Capture the cell that displays the provided text and extract its (X, Y) central coordinate. 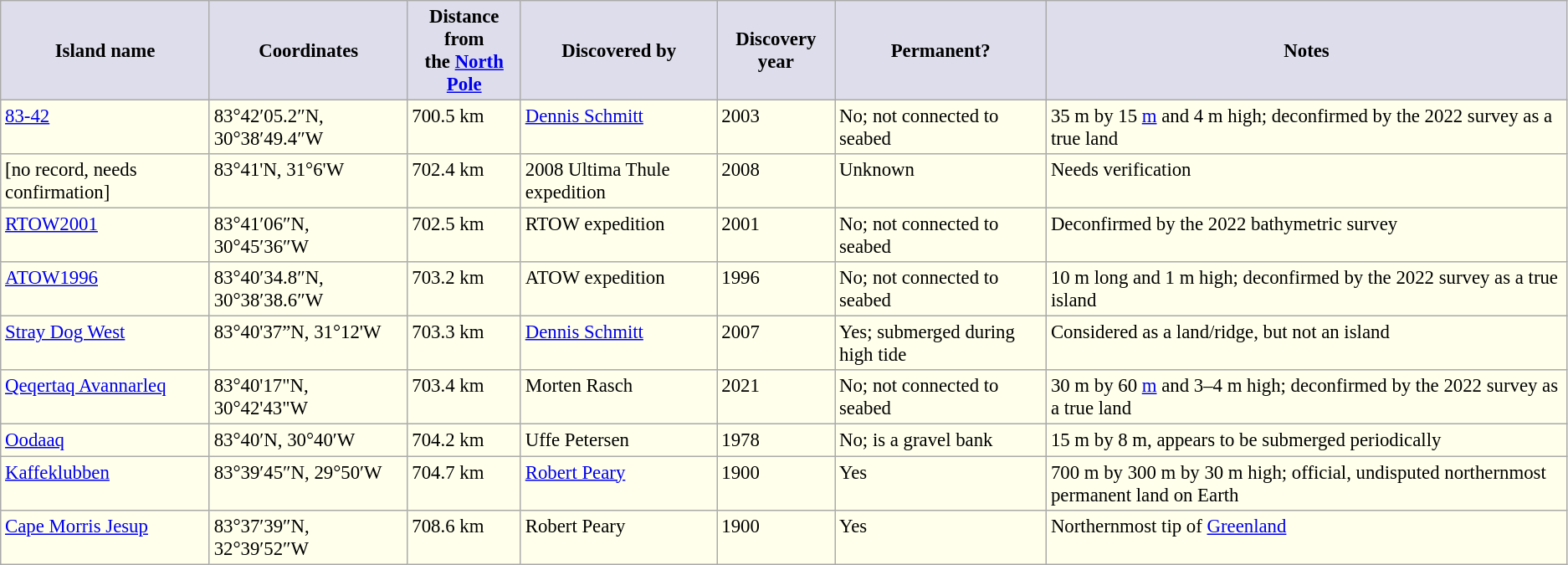
83°40′N, 30°40′W (308, 440)
Coordinates (308, 50)
1996 (776, 290)
Deconfirmed by the 2022 bathymetric survey (1307, 236)
702.5 km (464, 236)
Permanent? (940, 50)
No; is a gravel bank (940, 440)
10 m long and 1 m high; deconfirmed by the 2022 survey as a true island (1307, 290)
Morten Rasch (619, 397)
2021 (776, 397)
Distance fromthe North Pole (464, 50)
Yes; submerged during high tide (940, 343)
Northernmost tip of Greenland (1307, 537)
30 m by 60 m and 3–4 m high; deconfirmed by the 2022 survey as a true land (1307, 397)
Notes (1307, 50)
Kaffeklubben (105, 484)
703.3 km (464, 343)
15 m by 8 m, appears to be submerged periodically (1307, 440)
Uffe Petersen (619, 440)
Island name (105, 50)
700 m by 300 m by 30 m high; official, undisputed northernmost permanent land on Earth (1307, 484)
83-42 (105, 127)
[no record, needs confirmation] (105, 181)
83°40'37”N, 31°12'W (308, 343)
83°41′06″N, 30°45′36″W (308, 236)
704.7 km (464, 484)
ATOW expedition (619, 290)
704.2 km (464, 440)
35 m by 15 m and 4 m high; deconfirmed by the 2022 survey as a true land (1307, 127)
RTOW expedition (619, 236)
Needs verification (1307, 181)
Qeqertaq Avannarleq (105, 397)
RTOW2001 (105, 236)
Discovery year (776, 50)
83°39′45″N, 29°50′W (308, 484)
83°37′39″N, 32°39′52″W (308, 537)
708.6 km (464, 537)
Stray Dog West (105, 343)
ATOW1996 (105, 290)
700.5 km (464, 127)
703.4 km (464, 397)
2008 (776, 181)
2003 (776, 127)
2007 (776, 343)
83°42′05.2″N, 30°38′49.4″W (308, 127)
83°41'N, 31°6'W (308, 181)
Considered as a land/ridge, but not an island (1307, 343)
Discovered by (619, 50)
83°40'17"N, 30°42'43"W (308, 397)
Cape Morris Jesup (105, 537)
2001 (776, 236)
703.2 km (464, 290)
Unknown (940, 181)
Oodaaq (105, 440)
2008 Ultima Thule expedition (619, 181)
1978 (776, 440)
83°40′34.8″N, 30°38′38.6″W (308, 290)
702.4 km (464, 181)
